Determine the [x, y] coordinate at the center of the cell enclosing the given text.  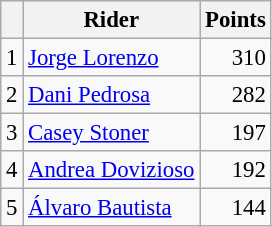
197 [236, 133]
4 [12, 170]
Casey Stoner [112, 133]
192 [236, 170]
310 [236, 58]
Álvaro Bautista [112, 208]
Jorge Lorenzo [112, 58]
Andrea Dovizioso [112, 170]
2 [12, 95]
144 [236, 208]
Dani Pedrosa [112, 95]
Points [236, 20]
Rider [112, 20]
3 [12, 133]
5 [12, 208]
282 [236, 95]
1 [12, 58]
